For the text-containing cell, return its midpoint in (x, y) coordinate format. 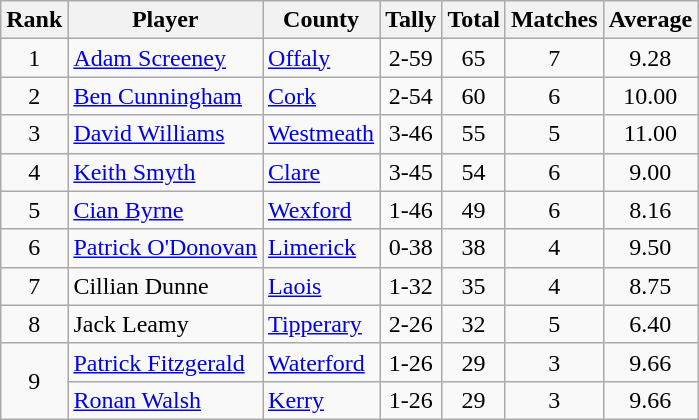
38 (474, 248)
Patrick O'Donovan (166, 248)
32 (474, 324)
8.75 (650, 286)
60 (474, 96)
55 (474, 134)
9 (34, 381)
Matches (554, 20)
Offaly (322, 58)
35 (474, 286)
Cian Byrne (166, 210)
Ben Cunningham (166, 96)
0-38 (411, 248)
David Williams (166, 134)
6.40 (650, 324)
Jack Leamy (166, 324)
Westmeath (322, 134)
Wexford (322, 210)
Keith Smyth (166, 172)
Player (166, 20)
2-54 (411, 96)
3-46 (411, 134)
1 (34, 58)
Laois (322, 286)
Kerry (322, 400)
8 (34, 324)
Rank (34, 20)
3-45 (411, 172)
2 (34, 96)
9.28 (650, 58)
Cillian Dunne (166, 286)
8.16 (650, 210)
11.00 (650, 134)
9.00 (650, 172)
Limerick (322, 248)
Total (474, 20)
Adam Screeney (166, 58)
Ronan Walsh (166, 400)
Clare (322, 172)
2-26 (411, 324)
Tipperary (322, 324)
Waterford (322, 362)
1-46 (411, 210)
1-32 (411, 286)
49 (474, 210)
Average (650, 20)
10.00 (650, 96)
9.50 (650, 248)
County (322, 20)
65 (474, 58)
Cork (322, 96)
Patrick Fitzgerald (166, 362)
Tally (411, 20)
54 (474, 172)
2-59 (411, 58)
